Output the (x, y) coordinate of the center of the cell containing the given text.  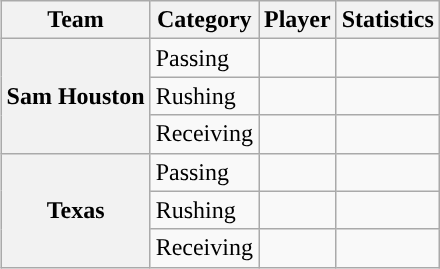
Player (297, 20)
Statistics (388, 20)
Texas (76, 210)
Sam Houston (76, 96)
Category (204, 20)
Team (76, 20)
